For the text-containing cell, return its midpoint in (X, Y) coordinate format. 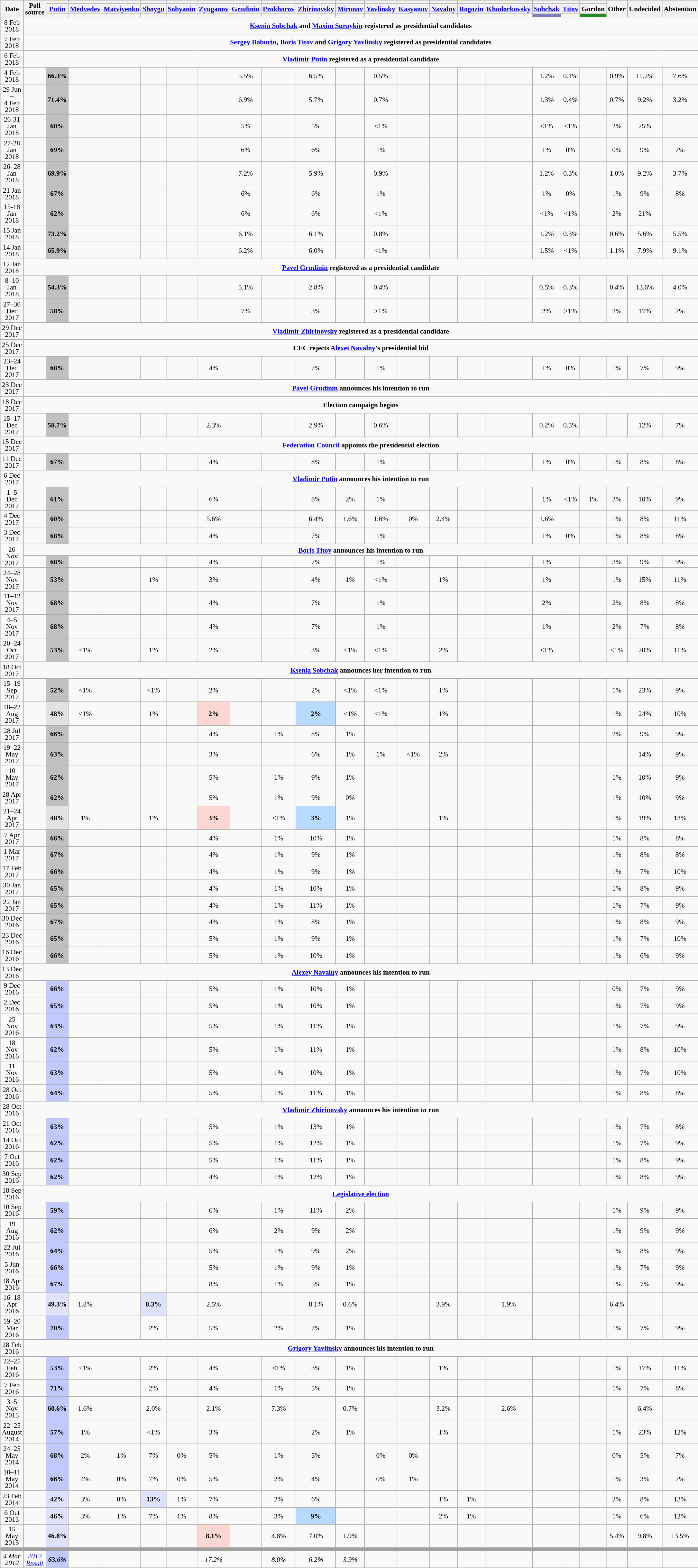
Shoygu (154, 9)
4.0% (680, 288)
Ksenia Sobchak announces her intention to run (361, 670)
Medvedev (85, 9)
Navalny (443, 9)
2.1% (214, 1408)
24–25 May 2014 (12, 1455)
8–10 Jan 2018 (12, 288)
18–22 Aug 2017 (12, 714)
Election campaign begins (361, 405)
18 Nov 2016 (12, 1049)
0.8% (381, 234)
4 Dec 2017 (12, 519)
14% (645, 754)
22–25 Feb 2016 (12, 1368)
Prokhorov (279, 9)
24% (645, 714)
Zyuganov (214, 9)
14 Oct 2016 (12, 1143)
4 Feb 2018 (12, 76)
0.1% (571, 76)
11 Dec 2017 (12, 462)
1.8% (85, 1305)
10–11 May 2014 (12, 1479)
21% (645, 214)
1.3% (547, 99)
54.3% (57, 288)
Date (12, 9)
25 Dec 2017 (12, 348)
49.3% (57, 1305)
Vladimir Putin registered as a presidential candidate (361, 59)
16–18 Apr 2016 (12, 1305)
10 Sep 2016 (12, 1210)
8.3% (154, 1305)
2.8% (316, 288)
5.4% (617, 1536)
Poll source (35, 9)
Khodorkovsky (509, 9)
Sobyanin (181, 9)
2012 Result (35, 1559)
CEC rejects Alexei Navalny’s presidential bid (361, 348)
30 Sep 2016 (12, 1177)
66.3% (57, 76)
25% (645, 126)
3 Dec 2017 (12, 536)
71% (57, 1388)
6 Dec 2017 (12, 479)
63.6% (57, 1559)
11.2% (645, 76)
15–19 Sep 2017 (12, 690)
Zhirinovsky (316, 9)
Grudinin (246, 9)
13.5% (680, 1536)
26 Nov 2017 (12, 556)
7.2% (246, 173)
3–5 Nov 2015 (12, 1408)
2.4% (443, 519)
46.8% (57, 1536)
69% (57, 150)
Grigory Yavlinsky announces his intention to run (361, 1348)
73.2% (57, 234)
Mironov (350, 9)
15-18 Jan 2018 (12, 214)
9.8% (645, 1536)
Vladimir Zhirinovsky announces his intention to run (361, 1110)
Pavel Grudinin announces his intention to run (361, 388)
Matviyenko (121, 9)
21 Oct 2016 (12, 1126)
46% (57, 1516)
17.2% (214, 1559)
52% (57, 690)
28 Feb 2016 (12, 1348)
Boris Titov announces his intention to run (361, 550)
24–28 Nov 2017 (12, 580)
5.7% (316, 99)
23 Dec 2016 (12, 939)
2 Dec 2016 (12, 1006)
30 Jan 2017 (12, 888)
22 Jan 2017 (12, 905)
23–24 Dec 2017 (12, 368)
2.9% (316, 425)
7.6% (680, 76)
22 Jul 2016 (12, 1251)
8 Feb 2018 (12, 25)
10 May 2017 (12, 778)
17 Feb 2017 (12, 872)
Vladimir Zhirinovsky registered as a presidential candidate (361, 331)
15 Jan 2018 (12, 234)
9.1% (680, 251)
18 Sep 2016 (12, 1194)
18 Dec 2017 (12, 405)
21 Jan 2018 (12, 193)
18 Oct 2017 (12, 670)
58% (57, 311)
1–5 Dec 2017 (12, 499)
Sergey Baburin, Boris Titov and Grigory Yavlinsky registered as presidential candidates (361, 42)
30 Dec 2016 (12, 922)
Rogozin (471, 9)
4–5 Nov 2017 (12, 627)
5 Jun 2016 (12, 1267)
19% (645, 818)
1.0% (617, 173)
26-31 Jan 2018 (12, 126)
11–12 Nov 2017 (12, 603)
8.0% (279, 1559)
11 Nov 2016 (12, 1073)
15 May 2013 (12, 1536)
13 Dec 2016 (12, 972)
Other (617, 9)
28 Apr 2017 (12, 798)
15–17 Dec 2017 (12, 425)
5.1% (246, 288)
69.9% (57, 173)
Federation Council appoints the presidential election (361, 445)
23 Dec 2017 (12, 388)
19–20 Mar 2016 (12, 1328)
Abstention (680, 9)
6 Oct 2013 (12, 1516)
61% (57, 499)
58.7% (57, 425)
Yavlinsky (381, 9)
15% (645, 580)
4.8% (279, 1536)
57% (57, 1432)
Sobchak (547, 9)
7 Oct 2016 (12, 1160)
3.7% (680, 173)
Kasyanov (413, 9)
4 Mar 2012 (12, 1559)
Legislative election (361, 1194)
71.4% (57, 99)
22–25 August 2014 (12, 1432)
2.5% (214, 1305)
Vladimir Putin announces his intention to run (361, 479)
20–24 Oct 2017 (12, 650)
6 Feb 2018 (12, 59)
27-28 Jan 2018 (12, 150)
28 Jul 2017 (12, 734)
29 Jun –4 Feb 2018 (12, 99)
19 Aug 2016 (12, 1231)
0.2% (547, 425)
14 Jan 2018 (12, 251)
7 Feb 2018 (12, 42)
5.9% (316, 173)
Titov (571, 9)
42% (57, 1499)
Putin (57, 9)
27–30 Dec 2017 (12, 311)
Alexey Navalny announces his intention to run (361, 972)
18 Apr 2016 (12, 1284)
1.1% (617, 251)
7.0% (316, 1536)
6.5% (316, 76)
60.6% (57, 1408)
6.0% (316, 251)
2.0% (154, 1408)
15 Dec 2017 (12, 445)
2.3% (214, 425)
6.9% (246, 99)
23 Feb 2014 (12, 1499)
Undecided (645, 9)
25 Nov 2016 (12, 1026)
12 Jan 2018 (12, 267)
70% (57, 1328)
16 Dec 2016 (12, 955)
21–24 Apr 2017 (12, 818)
9 Dec 2016 (12, 989)
7 Apr 2017 (12, 838)
59% (57, 1210)
7 Feb 2016 (12, 1388)
7.3% (279, 1408)
29 Dec 2017 (12, 331)
2.6% (509, 1408)
20% (645, 650)
1.5% (547, 251)
Gordon (593, 9)
26–28 Jan 2018 (12, 173)
13.6% (645, 288)
65.9% (57, 251)
1 Mar 2017 (12, 855)
Pavel Grudinin registered as a presidential candidate (361, 267)
19–22 May 2017 (12, 754)
Ksenia Sobchak and Maxim Suraykin registered as presidential candidates (361, 25)
7.9% (645, 251)
